Identify which cell holds the provided text, then report its (X, Y) central coordinate. 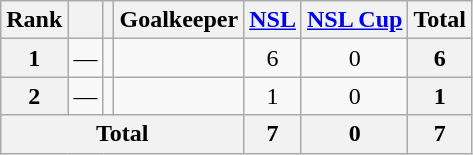
2 (34, 96)
NSL Cup (354, 20)
Rank (34, 20)
NSL (273, 20)
Goalkeeper (179, 20)
